From the cell containing the given text, extract its center point as (X, Y) coordinate. 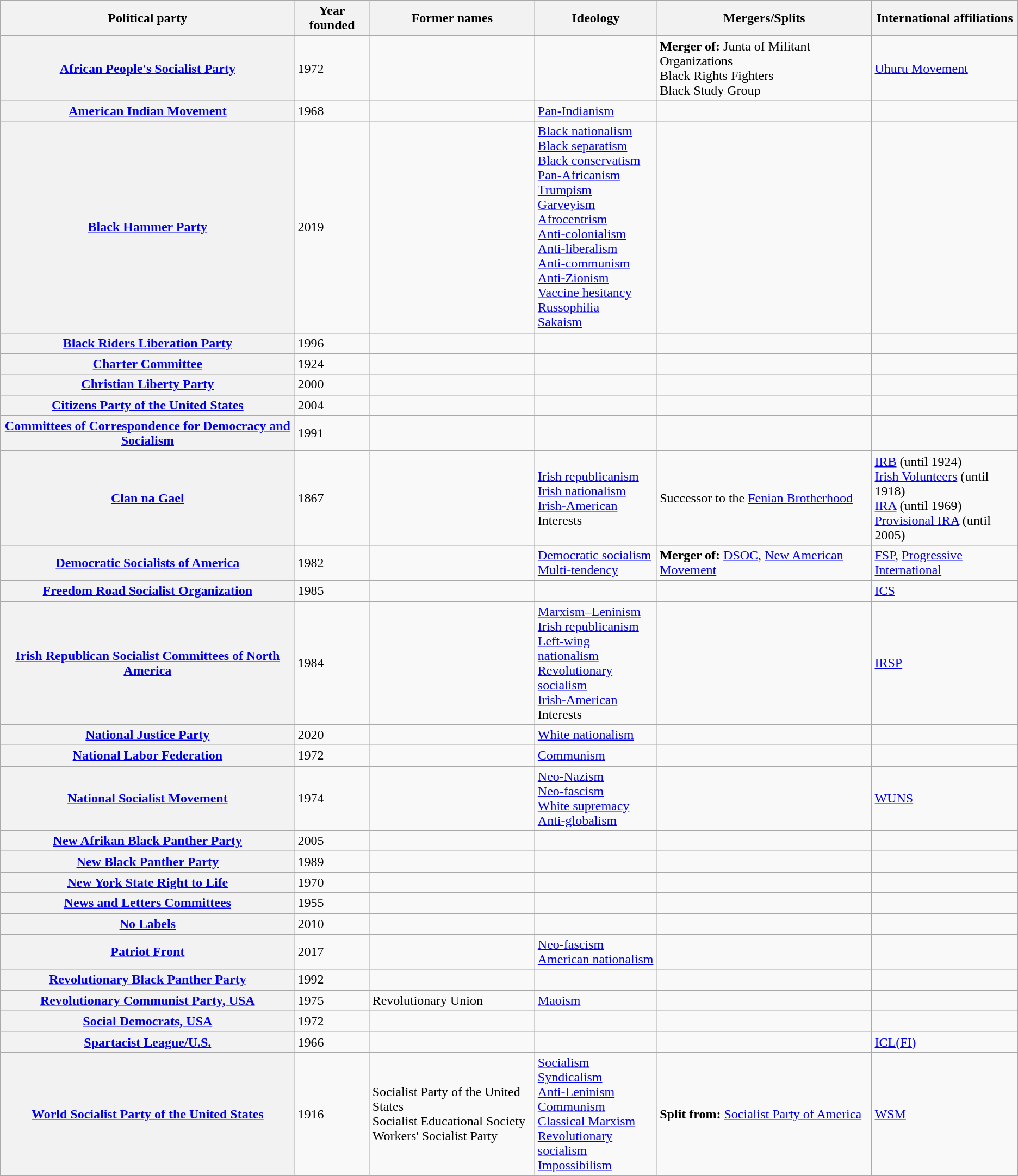
News and Letters Committees (148, 903)
1974 (332, 798)
Freedom Road Socialist Organization (148, 590)
Pan-Indianism (595, 111)
Social Democrats, USA (148, 1021)
WUNS (945, 798)
2005 (332, 841)
Uhuru Movement (945, 69)
1924 (332, 364)
1996 (332, 343)
Maoism (595, 1000)
Successor to the Fenian Brotherhood (765, 498)
No Labels (148, 924)
Christian Liberty Party (148, 384)
Communism (595, 756)
2000 (332, 384)
Neo-fascismAmerican nationalism (595, 951)
1867 (332, 498)
Marxism–LeninismIrish republicanismLeft-wing nationalismRevolutionary socialismIrish-American Interests (595, 663)
White nationalism (595, 735)
Year founded (332, 18)
1955 (332, 903)
Revolutionary Communist Party, USA (148, 1000)
ICS (945, 590)
Split from: Socialist Party of America (765, 1113)
National Socialist Movement (148, 798)
2020 (332, 735)
ICL(FI) (945, 1042)
Merger of: Junta of Militant OrganizationsBlack Rights FightersBlack Study Group (765, 69)
New York State Right to Life (148, 882)
2019 (332, 227)
Committees of Correspondence for Democracy and Socialism (148, 433)
FSP, Progressive International (945, 562)
National Labor Federation (148, 756)
Former names (452, 18)
Mergers/Splits (765, 18)
World Socialist Party of the United States (148, 1113)
1968 (332, 111)
Black Riders Liberation Party (148, 343)
1985 (332, 590)
1916 (332, 1113)
Citizens Party of the United States (148, 405)
Spartacist League/U.S. (148, 1042)
1982 (332, 562)
1966 (332, 1042)
Democratic socialismMulti-tendency (595, 562)
1975 (332, 1000)
National Justice Party (148, 735)
Revolutionary Black Panther Party (148, 980)
2004 (332, 405)
Irish Republican Socialist Committees of North America (148, 663)
1970 (332, 882)
1991 (332, 433)
Black Hammer Party (148, 227)
Revolutionary Union (452, 1000)
Clan na Gael (148, 498)
Ideology (595, 18)
IRSP (945, 663)
1989 (332, 862)
International affiliations (945, 18)
Patriot Front (148, 951)
New Afrikan Black Panther Party (148, 841)
Neo-NazismNeo-fascismWhite supremacyAnti-globalism (595, 798)
SocialismSyndicalismAnti-LeninismCommunismClassical MarxismRevolutionary socialismImpossibilism (595, 1113)
Merger of: DSOC, New American Movement (765, 562)
Democratic Socialists of America (148, 562)
2010 (332, 924)
IRB (until 1924)Irish Volunteers (until 1918)IRA (until 1969)Provisional IRA (until 2005) (945, 498)
1984 (332, 663)
1992 (332, 980)
Socialist Party of the United StatesSocialist Educational SocietyWorkers' Socialist Party (452, 1113)
New Black Panther Party (148, 862)
Irish republicanismIrish nationalismIrish-American Interests (595, 498)
2017 (332, 951)
WSM (945, 1113)
Political party (148, 18)
Charter Committee (148, 364)
American Indian Movement (148, 111)
African People's Socialist Party (148, 69)
